Scan for the cell matching the given text and deliver its (X, Y) coordinate at center. 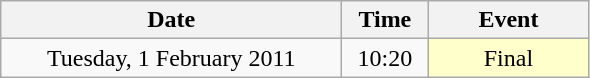
Tuesday, 1 February 2011 (172, 58)
Date (172, 20)
Time (385, 20)
Final (508, 58)
10:20 (385, 58)
Event (508, 20)
